Detect which cell encompasses the target text, then output its (x, y) center coordinate. 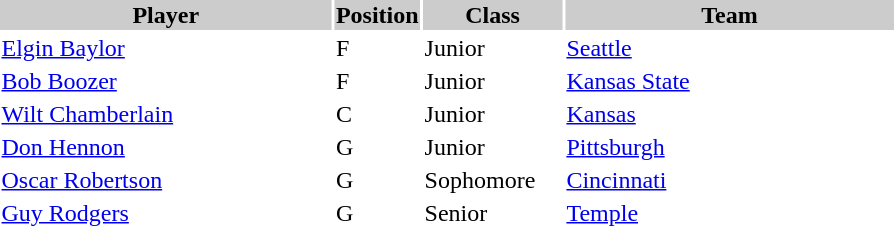
Bob Boozer (166, 81)
Sophomore (492, 180)
C (377, 114)
Seattle (730, 48)
Team (730, 15)
Wilt Chamberlain (166, 114)
Oscar Robertson (166, 180)
Position (377, 15)
Class (492, 15)
Elgin Baylor (166, 48)
Don Hennon (166, 147)
Pittsburgh (730, 147)
Player (166, 15)
Kansas State (730, 81)
Cincinnati (730, 180)
Kansas (730, 114)
